From the cell containing the given text, extract its center point as [x, y] coordinate. 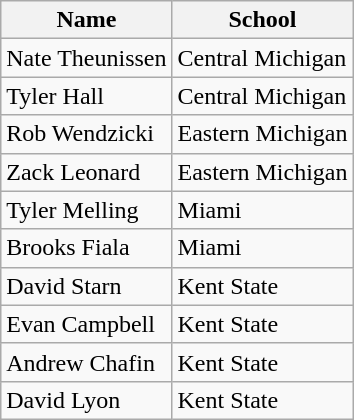
Evan Campbell [86, 324]
Tyler Hall [86, 96]
Zack Leonard [86, 172]
Name [86, 20]
David Starn [86, 286]
Tyler Melling [86, 210]
Brooks Fiala [86, 248]
David Lyon [86, 400]
Nate Theunissen [86, 58]
School [262, 20]
Andrew Chafin [86, 362]
Rob Wendzicki [86, 134]
